Search for the cell housing the specified text and yield its (x, y) center coordinate. 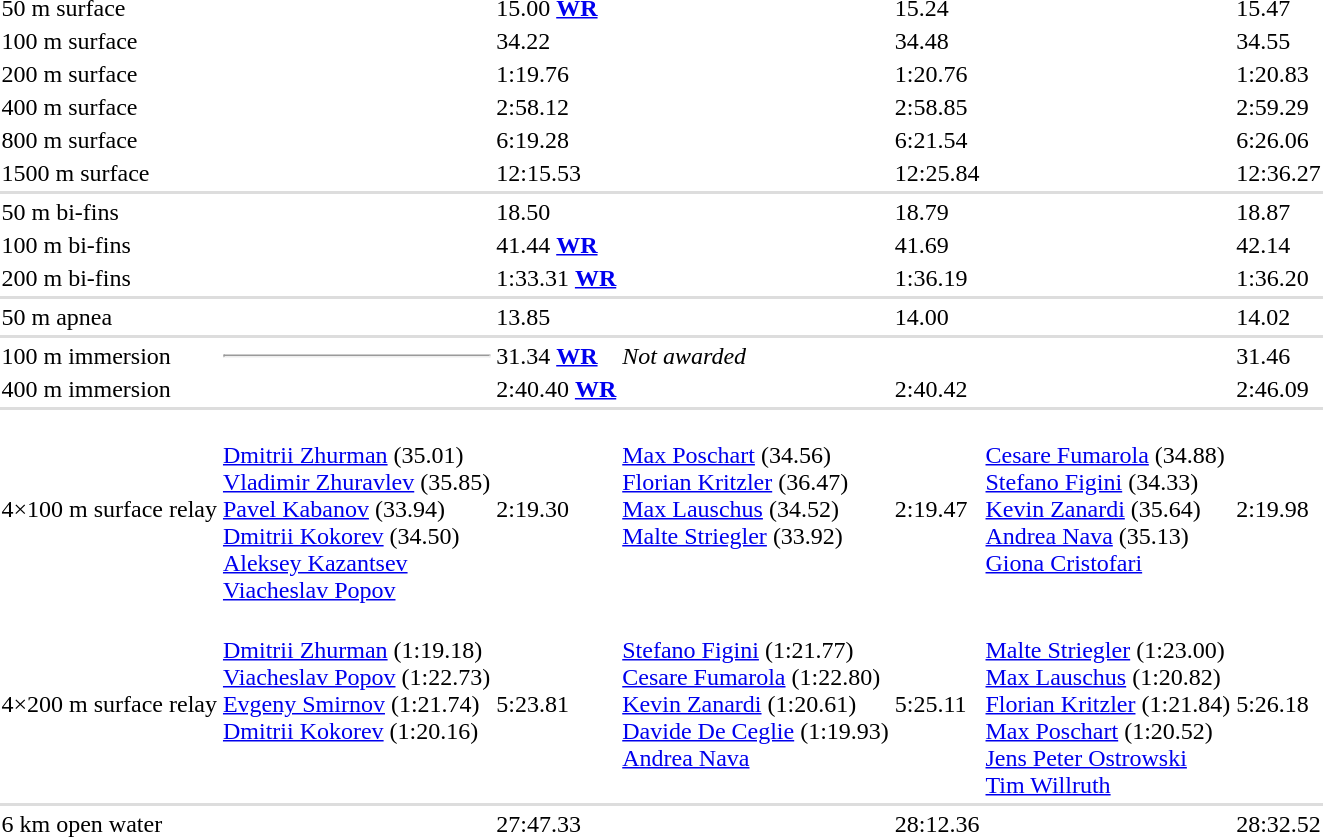
18.79 (937, 212)
12:25.84 (937, 173)
18.87 (1279, 212)
2:58.12 (556, 107)
1500 m surface (109, 173)
1:36.19 (937, 278)
14.02 (1279, 317)
1:20.83 (1279, 74)
1:19.76 (556, 74)
1:36.20 (1279, 278)
Stefano Figini (1:21.77)Cesare Fumarola (1:22.80)Kevin Zanardi (1:20.61)Davide De Ceglie (1:19.93)Andrea Nava (756, 704)
Max Poschart (34.56)Florian Kritzler (36.47)Max Lauschus (34.52)Malte Striegler (33.92) (756, 509)
12:36.27 (1279, 173)
6:26.06 (1279, 140)
1:33.31 WR (556, 278)
50 m apnea (109, 317)
100 m immersion (109, 356)
34.48 (937, 41)
400 m immersion (109, 389)
Cesare Fumarola (34.88)Stefano Figini (34.33)Kevin Zanardi (35.64)Andrea Nava (35.13)Giona Cristofari (1108, 509)
800 m surface (109, 140)
42.14 (1279, 245)
2:58.85 (937, 107)
6:21.54 (937, 140)
200 m bi-fins (109, 278)
1:20.76 (937, 74)
31.34 WR (556, 356)
50 m bi-fins (109, 212)
41.69 (937, 245)
Dmitrii Zhurman (35.01)Vladimir Zhuravlev (35.85)Pavel Kabanov (33.94)Dmitrii Kokorev (34.50)Aleksey KazantsevViacheslav Popov (356, 509)
12:15.53 (556, 173)
2:19.47 (937, 509)
41.44 WR (556, 245)
5:25.11 (937, 704)
Malte Striegler (1:23.00)Max Lauschus (1:20.82)Florian Kritzler (1:21.84)Max Poschart (1:20.52)Jens Peter OstrowskiTim Willruth (1108, 704)
14.00 (937, 317)
34.22 (556, 41)
2:19.30 (556, 509)
34.55 (1279, 41)
31.46 (1279, 356)
4×100 m surface relay (109, 509)
Not awarded (801, 356)
2:40.42 (937, 389)
2:46.09 (1279, 389)
200 m surface (109, 74)
13.85 (556, 317)
100 m surface (109, 41)
4×200 m surface relay (109, 704)
100 m bi-fins (109, 245)
2:40.40 WR (556, 389)
400 m surface (109, 107)
Dmitrii Zhurman (1:19.18)Viacheslav Popov (1:22.73)Evgeny Smirnov (1:21.74)Dmitrii Kokorev (1:20.16) (356, 704)
5:23.81 (556, 704)
5:26.18 (1279, 704)
18.50 (556, 212)
6:19.28 (556, 140)
2:59.29 (1279, 107)
2:19.98 (1279, 509)
